Return the (x, y) coordinate for the center point of the cell that contains the specified text.  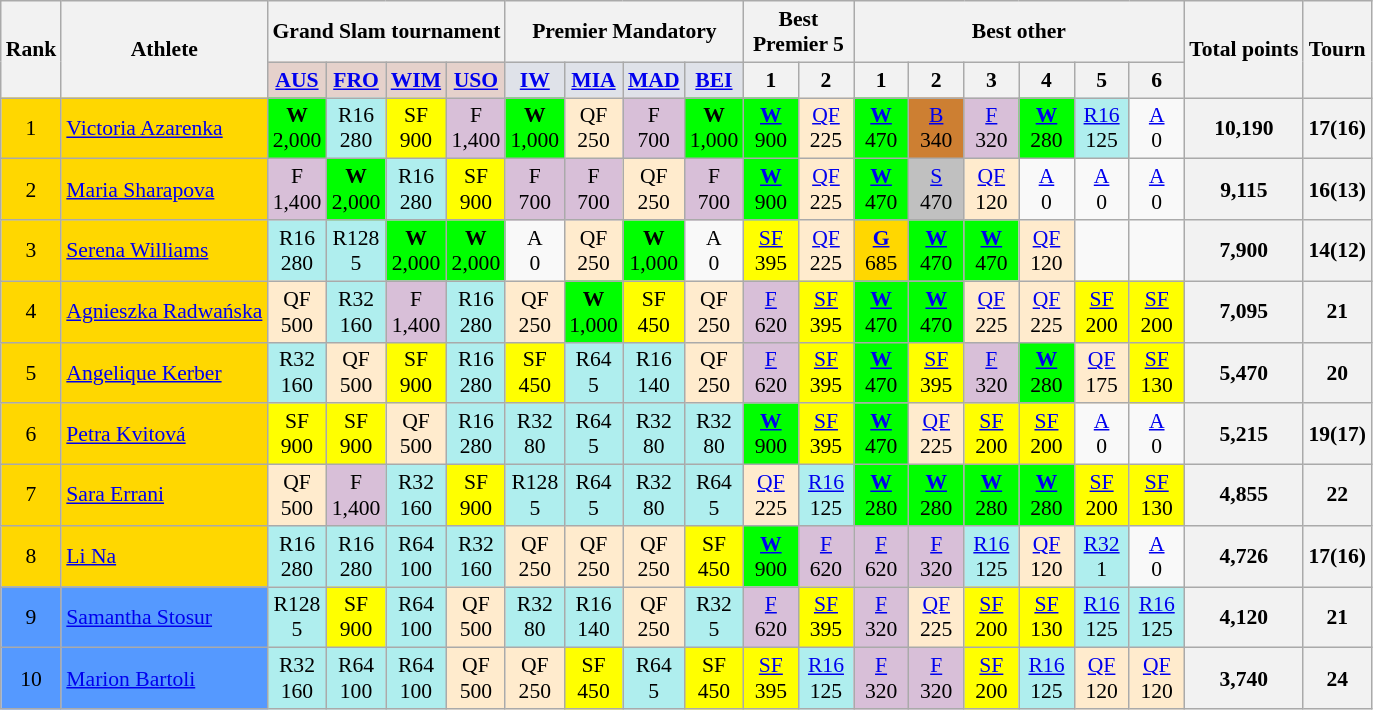
24 (1337, 678)
MIA (594, 80)
IW (534, 80)
Best other (1020, 32)
Agnieszka Radwańska (164, 312)
5,215 (1244, 434)
Angelique Kerber (164, 372)
7 (32, 496)
Premier Mandatory (624, 32)
14(12) (1337, 250)
Serena Williams (164, 250)
7,900 (1244, 250)
R325 (714, 618)
3,740 (1244, 678)
20 (1337, 372)
G685 (882, 250)
B340 (936, 128)
9,115 (1244, 190)
19(17) (1337, 434)
Li Na (164, 556)
7,095 (1244, 312)
Marion Bartoli (164, 678)
10,190 (1244, 128)
Tourn (1337, 50)
AUS (296, 80)
5,470 (1244, 372)
Maria Sharapova (164, 190)
10 (32, 678)
16(13) (1337, 190)
MAD (654, 80)
4,120 (1244, 618)
Samantha Stosur (164, 618)
S470 (936, 190)
4,726 (1244, 556)
Athlete (164, 50)
Total points (1244, 50)
QF175 (1102, 372)
Grand Slam tournament (386, 32)
8 (32, 556)
BEI (714, 80)
4,855 (1244, 496)
22 (1337, 496)
Sara Errani (164, 496)
USO (476, 80)
Rank (32, 50)
Victoria Azarenka (164, 128)
9 (32, 618)
Best Premier 5 (798, 32)
Petra Kvitová (164, 434)
WIM (416, 80)
FRO (356, 80)
R321 (1102, 556)
